Pinpoint the cell where the given text exists, returning its (X, Y) midpoint coordinate. 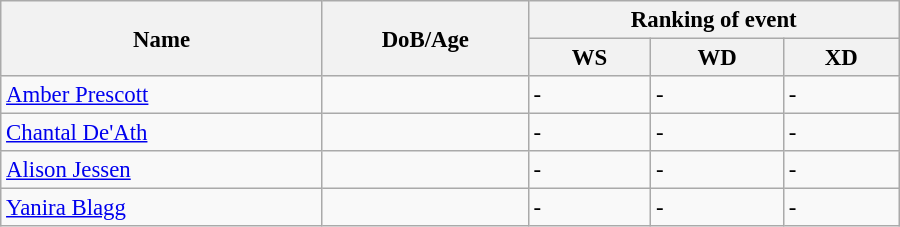
Alison Jessen (162, 170)
WS (590, 58)
WD (718, 58)
Ranking of event (714, 20)
Name (162, 38)
Amber Prescott (162, 95)
Chantal De'Ath (162, 133)
Yanira Blagg (162, 208)
DoB/Age (425, 38)
XD (841, 58)
